Extract the [X, Y] coordinate from the center of the cell holding the provided text.  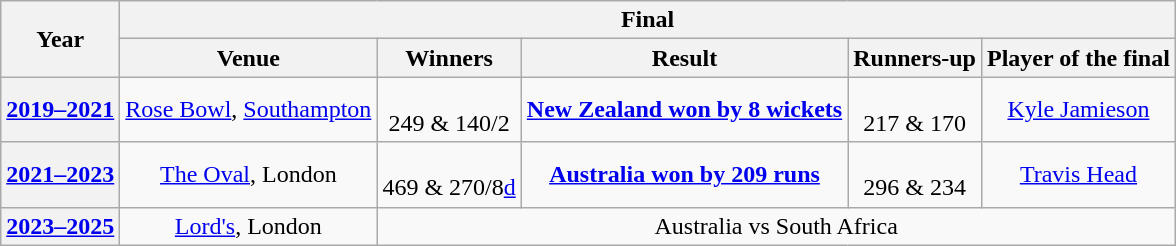
Winners [449, 58]
Australia won by 209 runs [684, 174]
Runners-up [915, 58]
2023–2025 [60, 226]
2021–2023 [60, 174]
Kyle Jamieson [1078, 110]
Final [648, 20]
New Zealand won by 8 wickets [684, 110]
Travis Head [1078, 174]
249 & 140/2 [449, 110]
Player of the final [1078, 58]
Year [60, 39]
Australia vs South Africa [776, 226]
Venue [248, 58]
2019–2021 [60, 110]
Rose Bowl, Southampton [248, 110]
217 & 170 [915, 110]
Result [684, 58]
Lord's, London [248, 226]
469 & 270/8d [449, 174]
296 & 234 [915, 174]
The Oval, London [248, 174]
